Identify which cell holds the provided text, then report its [x, y] central coordinate. 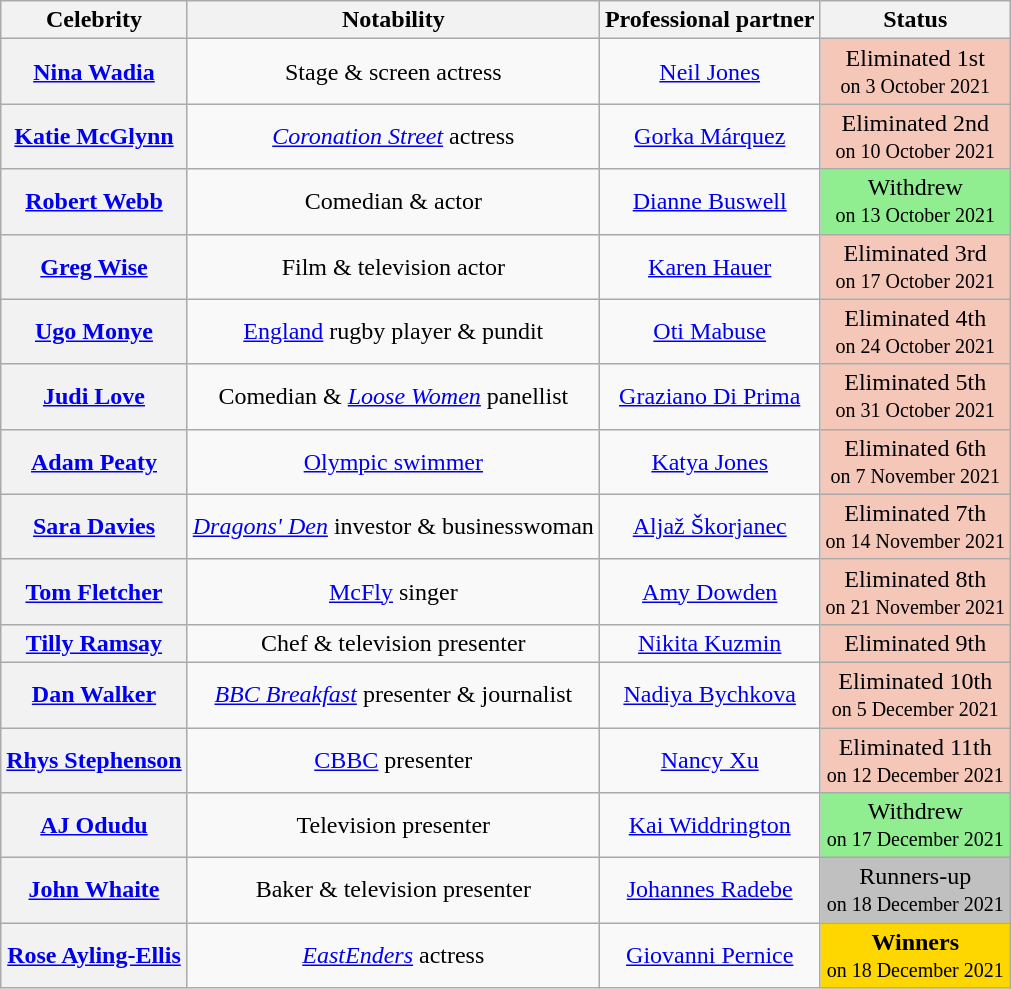
Comedian & actor [393, 202]
Eliminated 10thon 5 December 2021 [915, 694]
Winnerson 18 December 2021 [915, 956]
Amy Dowden [710, 592]
Neil Jones [710, 72]
Gorka Márquez [710, 136]
Eliminated 7thon 14 November 2021 [915, 526]
Stage & screen actress [393, 72]
Withdrewon 13 October 2021 [915, 202]
Nadiya Bychkova [710, 694]
AJ Odudu [94, 826]
Giovanni Pernice [710, 956]
Status [915, 20]
Nikita Kuzmin [710, 643]
Eliminated 6thon 7 November 2021 [915, 462]
Eliminated 3rdon 17 October 2021 [915, 266]
Katie McGlynn [94, 136]
Eliminated 8thon 21 November 2021 [915, 592]
Tilly Ramsay [94, 643]
Eliminated 1ston 3 October 2021 [915, 72]
Sara Davies [94, 526]
Eliminated 4thon 24 October 2021 [915, 332]
Olympic swimmer [393, 462]
Karen Hauer [710, 266]
Comedian & Loose Women panellist [393, 396]
Rose Ayling-Ellis [94, 956]
Graziano Di Prima [710, 396]
Dan Walker [94, 694]
Dragons' Den investor & businesswoman [393, 526]
Nina Wadia [94, 72]
Adam Peaty [94, 462]
Dianne Buswell [710, 202]
McFly singer [393, 592]
CBBC presenter [393, 760]
Nancy Xu [710, 760]
England rugby player & pundit [393, 332]
EastEnders actress [393, 956]
Ugo Monye [94, 332]
Kai Widdrington [710, 826]
Johannes Radebe [710, 890]
Eliminated 9th [915, 643]
BBC Breakfast presenter & journalist [393, 694]
Tom Fletcher [94, 592]
John Whaite [94, 890]
Judi Love [94, 396]
Film & television actor [393, 266]
Withdrewon 17 December 2021 [915, 826]
Professional partner [710, 20]
Robert Webb [94, 202]
Eliminated 2ndon 10 October 2021 [915, 136]
Aljaž Škorjanec [710, 526]
Oti Mabuse [710, 332]
Baker & television presenter [393, 890]
Eliminated 5thon 31 October 2021 [915, 396]
Eliminated 11thon 12 December 2021 [915, 760]
Chef & television presenter [393, 643]
Coronation Street actress [393, 136]
Celebrity [94, 20]
Notability [393, 20]
Katya Jones [710, 462]
Television presenter [393, 826]
Rhys Stephenson [94, 760]
Runners-upon 18 December 2021 [915, 890]
Greg Wise [94, 266]
